Return (x, y) of the center of cell containing provided text 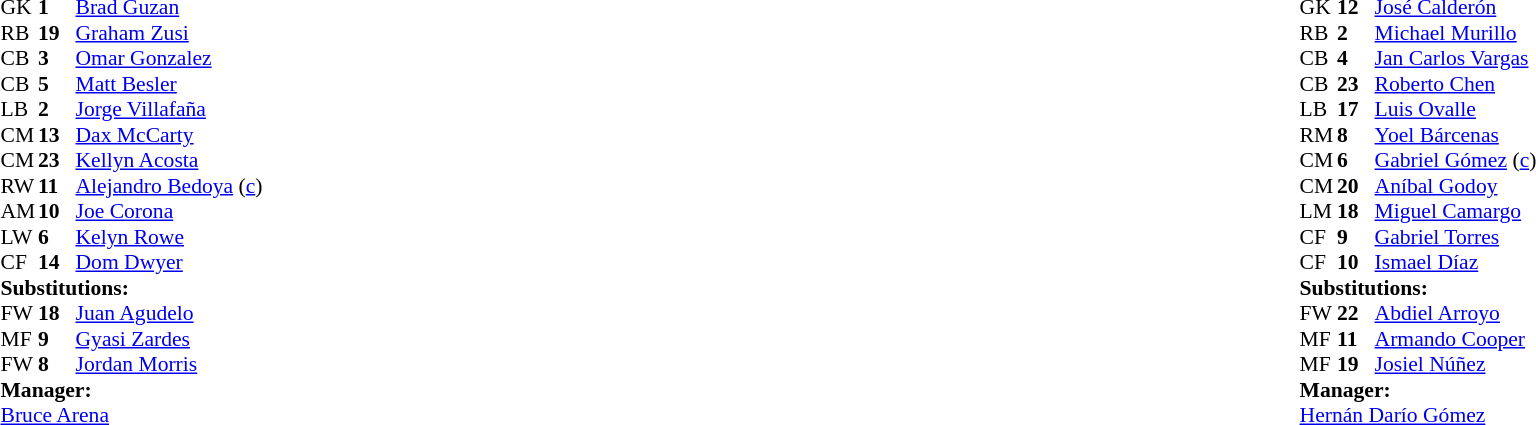
Substitutions: (131, 288)
Dax McCarty (170, 135)
Gyasi Zardes (170, 339)
LW (19, 237)
Manager: (131, 390)
17 (1356, 109)
13 (57, 135)
LM (1319, 211)
Juan Agudelo (170, 313)
Joe Corona (170, 211)
Alejandro Bedoya (c) (170, 186)
Kellyn Acosta (170, 161)
Matt Besler (170, 84)
20 (1356, 186)
Omar Gonzalez (170, 59)
Dom Dwyer (170, 263)
RM (1319, 135)
14 (57, 263)
RW (19, 186)
4 (1356, 59)
Jordan Morris (170, 365)
3 (57, 59)
AM (19, 211)
Kelyn Rowe (170, 237)
5 (57, 84)
22 (1356, 313)
Graham Zusi (170, 33)
Jorge Villafaña (170, 109)
